Extract the [X, Y] coordinate from the center of the cell holding the provided text.  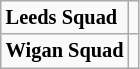
Leeds Squad [65, 17]
Wigan Squad [65, 51]
